From the cell containing the given text, extract its center point as [X, Y] coordinate. 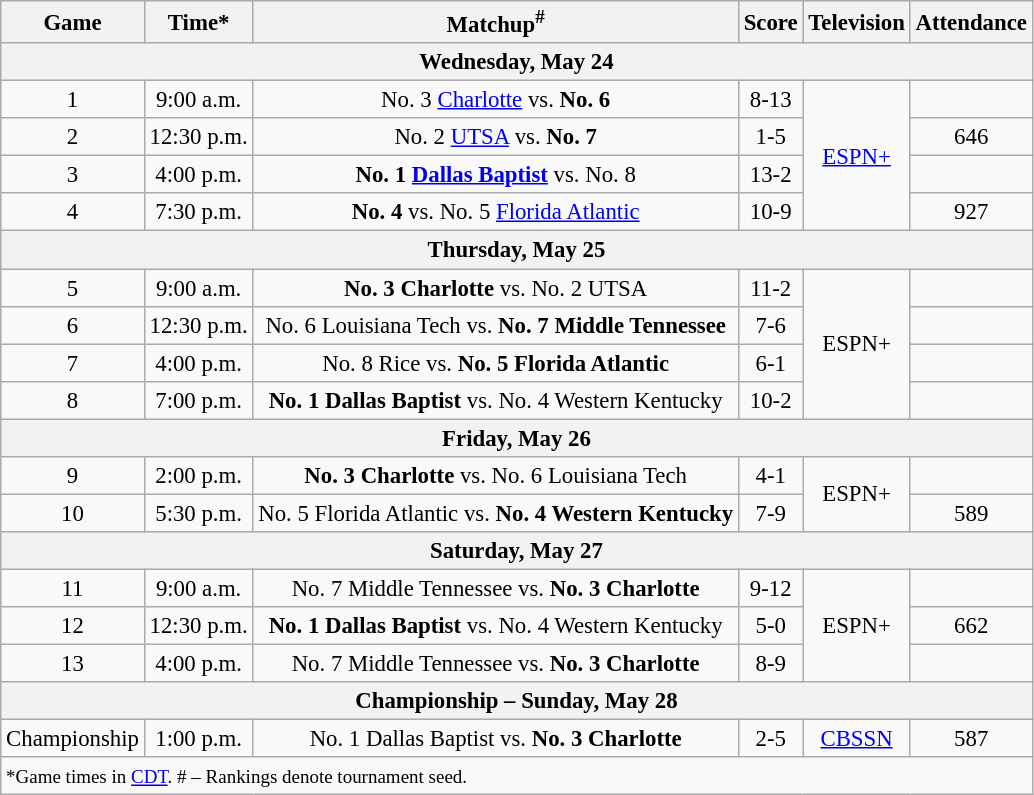
Wednesday, May 24 [516, 62]
13-2 [770, 175]
10-2 [770, 400]
5:30 p.m. [198, 513]
No. 3 Charlotte vs. No. 6 Louisiana Tech [496, 476]
Score [770, 22]
11 [73, 588]
CBSSN [856, 739]
7:30 p.m. [198, 213]
No. 8 Rice vs. No. 5 Florida Atlantic [496, 363]
No. 1 Dallas Baptist vs. No. 8 [496, 175]
662 [971, 626]
11-2 [770, 288]
587 [971, 739]
589 [971, 513]
No. 2 UTSA vs. No. 7 [496, 137]
7:00 p.m. [198, 400]
3 [73, 175]
No. 5 Florida Atlantic vs. No. 4 Western Kentucky [496, 513]
8 [73, 400]
927 [971, 213]
No. 3 Charlotte vs. No. 2 UTSA [496, 288]
2 [73, 137]
Championship – Sunday, May 28 [516, 701]
5-0 [770, 626]
1-5 [770, 137]
13 [73, 664]
646 [971, 137]
7 [73, 363]
No. 3 Charlotte vs. No. 6 [496, 100]
8-9 [770, 664]
No. 4 vs. No. 5 Florida Atlantic [496, 213]
6 [73, 325]
10-9 [770, 213]
4-1 [770, 476]
1:00 p.m. [198, 739]
Saturday, May 27 [516, 551]
No. 6 Louisiana Tech vs. No. 7 Middle Tennessee [496, 325]
Friday, May 26 [516, 438]
Time* [198, 22]
9 [73, 476]
Matchup# [496, 22]
5 [73, 288]
7-6 [770, 325]
4 [73, 213]
1 [73, 100]
2-5 [770, 739]
9-12 [770, 588]
7-9 [770, 513]
Attendance [971, 22]
6-1 [770, 363]
8-13 [770, 100]
2:00 p.m. [198, 476]
*Game times in CDT. # – Rankings denote tournament seed. [516, 776]
Championship [73, 739]
10 [73, 513]
Television [856, 22]
12 [73, 626]
No. 1 Dallas Baptist vs. No. 3 Charlotte [496, 739]
Thursday, May 25 [516, 250]
Game [73, 22]
